From the cell containing the given text, extract its center point as [X, Y] coordinate. 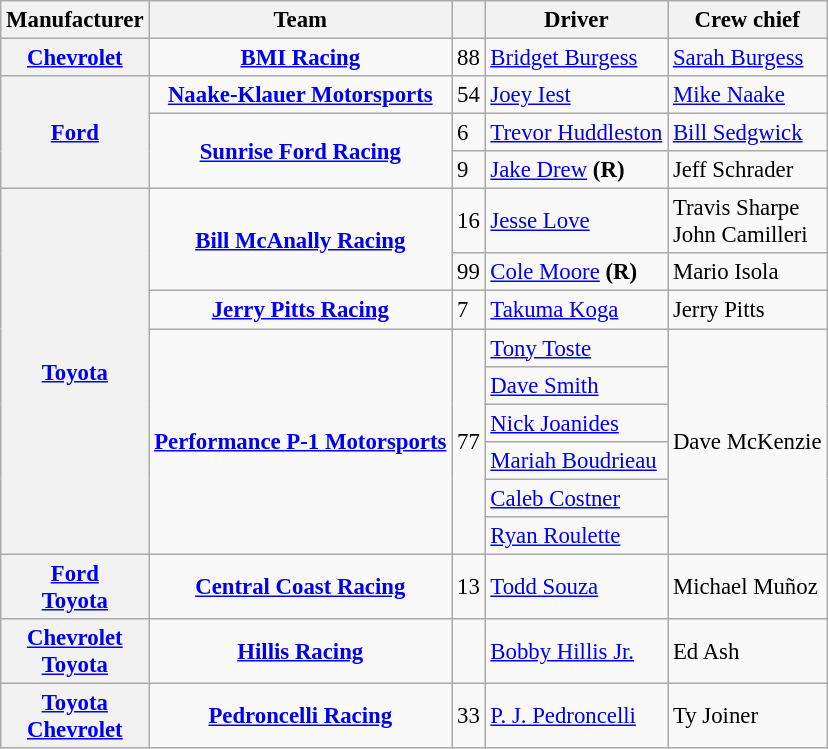
Chevrolet Toyota [75, 652]
Caleb Costner [576, 498]
Ty Joiner [748, 716]
7 [468, 310]
Michael Muñoz [748, 586]
Bill McAnally Racing [300, 240]
9 [468, 170]
Dave Smith [576, 385]
Joey Iest [576, 95]
Jake Drew (R) [576, 170]
Jesse Love [576, 222]
P. J. Pedroncelli [576, 716]
Jeff Schrader [748, 170]
Ford [75, 132]
Todd Souza [576, 586]
Nick Joanides [576, 423]
BMI Racing [300, 58]
88 [468, 58]
Central Coast Racing [300, 586]
Bridget Burgess [576, 58]
Ford Toyota [75, 586]
Bill Sedgwick [748, 133]
16 [468, 222]
Driver [576, 20]
Chevrolet [75, 58]
Toyota Chevrolet [75, 716]
Team [300, 20]
Crew chief [748, 20]
Pedroncelli Racing [300, 716]
54 [468, 95]
Cole Moore (R) [576, 273]
Sunrise Ford Racing [300, 152]
13 [468, 586]
Takuma Koga [576, 310]
Manufacturer [75, 20]
Ryan Roulette [576, 536]
6 [468, 133]
Dave McKenzie [748, 442]
Mario Isola [748, 273]
Toyota [75, 372]
Ed Ash [748, 652]
77 [468, 442]
Jerry Pitts Racing [300, 310]
Naake-Klauer Motorsports [300, 95]
Tony Toste [576, 348]
Performance P-1 Motorsports [300, 442]
99 [468, 273]
Trevor Huddleston [576, 133]
Mike Naake [748, 95]
33 [468, 716]
Jerry Pitts [748, 310]
Bobby Hillis Jr. [576, 652]
Mariah Boudrieau [576, 460]
Travis Sharpe John Camilleri [748, 222]
Sarah Burgess [748, 58]
Hillis Racing [300, 652]
